Identify which cell holds the provided text, then report its (x, y) central coordinate. 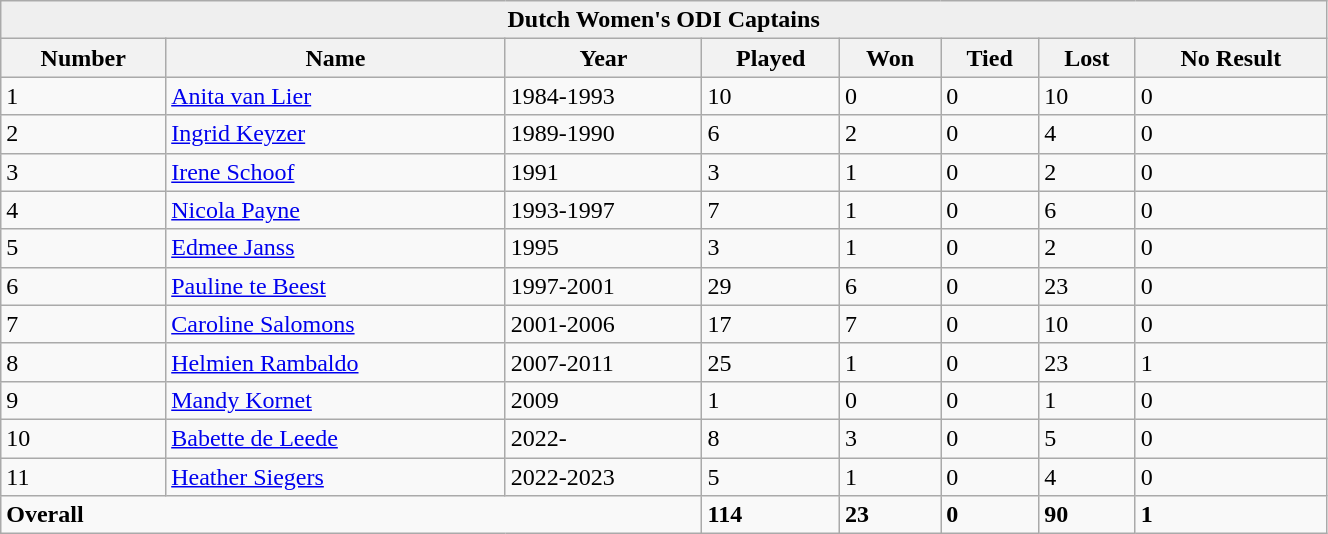
1997-2001 (604, 286)
Nicola Payne (336, 210)
Caroline Salomons (336, 324)
Anita van Lier (336, 96)
Irene Schoof (336, 172)
Overall (352, 515)
29 (771, 286)
114 (771, 515)
90 (1088, 515)
2022-2023 (604, 477)
1995 (604, 248)
Helmien Rambaldo (336, 362)
1993-1997 (604, 210)
Won (890, 58)
1984-1993 (604, 96)
No Result (1230, 58)
2022- (604, 438)
1989-1990 (604, 134)
25 (771, 362)
Heather Siegers (336, 477)
Number (84, 58)
2007-2011 (604, 362)
Pauline te Beest (336, 286)
Name (336, 58)
Ingrid Keyzer (336, 134)
2009 (604, 400)
Dutch Women's ODI Captains (664, 20)
Edmee Janss (336, 248)
Year (604, 58)
Lost (1088, 58)
11 (84, 477)
1991 (604, 172)
2001-2006 (604, 324)
Babette de Leede (336, 438)
Mandy Kornet (336, 400)
17 (771, 324)
Played (771, 58)
Tied (990, 58)
9 (84, 400)
